Output the [x, y] coordinate of the center of the cell containing the given text.  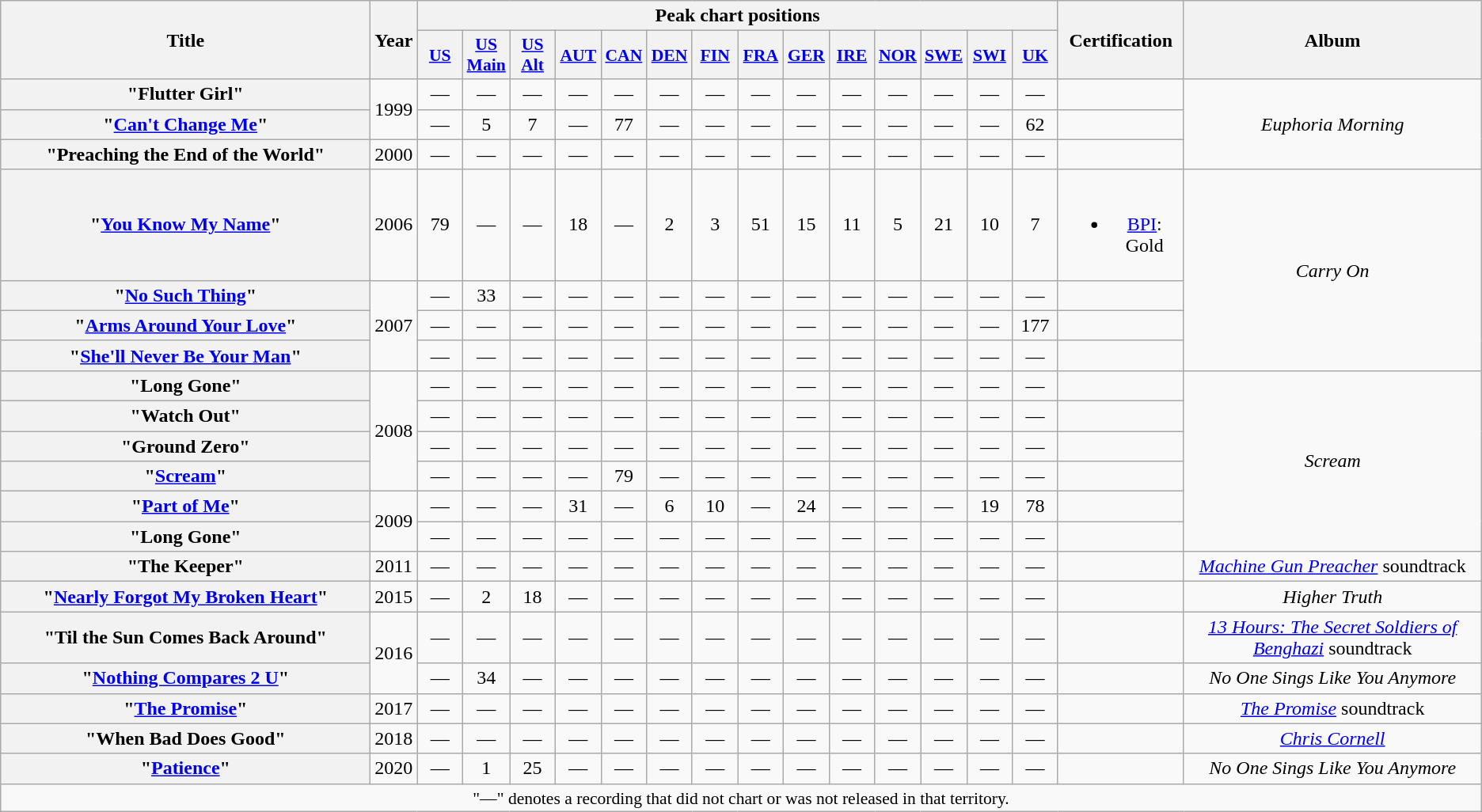
"She'll Never Be Your Man" [185, 355]
UK [1035, 55]
Carry On [1332, 270]
62 [1035, 124]
Title [185, 40]
13 Hours: The Secret Soldiers of Benghazi soundtrack [1332, 638]
SWE [944, 55]
78 [1035, 507]
177 [1035, 325]
"Nothing Compares 2 U" [185, 678]
CAN [624, 55]
"Part of Me" [185, 507]
2006 [394, 225]
Euphoria Morning [1332, 124]
6 [670, 507]
19 [990, 507]
FRA [761, 55]
NOR [898, 55]
31 [578, 507]
"Ground Zero" [185, 446]
DEN [670, 55]
34 [486, 678]
1999 [394, 109]
2007 [394, 325]
US [440, 55]
"Patience" [185, 768]
"The Keeper" [185, 567]
2008 [394, 431]
"Scream" [185, 476]
51 [761, 225]
US Main [486, 55]
Chris Cornell [1332, 738]
The Promise soundtrack [1332, 708]
"Preaching the End of the World" [185, 154]
2009 [394, 522]
Year [394, 40]
2018 [394, 738]
"No Such Thing" [185, 295]
2000 [394, 154]
15 [807, 225]
Scream [1332, 461]
3 [715, 225]
2016 [394, 652]
33 [486, 295]
"—" denotes a recording that did not chart or was not released in that territory. [741, 798]
AUT [578, 55]
Machine Gun Preacher soundtrack [1332, 567]
"Flutter Girl" [185, 94]
US Alt [533, 55]
Peak chart positions [738, 16]
Higher Truth [1332, 597]
IRE [852, 55]
"The Promise" [185, 708]
2017 [394, 708]
"Arms Around Your Love" [185, 325]
GER [807, 55]
21 [944, 225]
SWI [990, 55]
"When Bad Does Good" [185, 738]
77 [624, 124]
"Can't Change Me" [185, 124]
2011 [394, 567]
1 [486, 768]
FIN [715, 55]
11 [852, 225]
"You Know My Name" [185, 225]
2020 [394, 768]
Certification [1121, 40]
Album [1332, 40]
24 [807, 507]
BPI: Gold [1121, 225]
"Watch Out" [185, 415]
"Nearly Forgot My Broken Heart" [185, 597]
"Til the Sun Comes Back Around" [185, 638]
25 [533, 768]
2015 [394, 597]
